Extract the [X, Y] coordinate from the center of the cell holding the provided text.  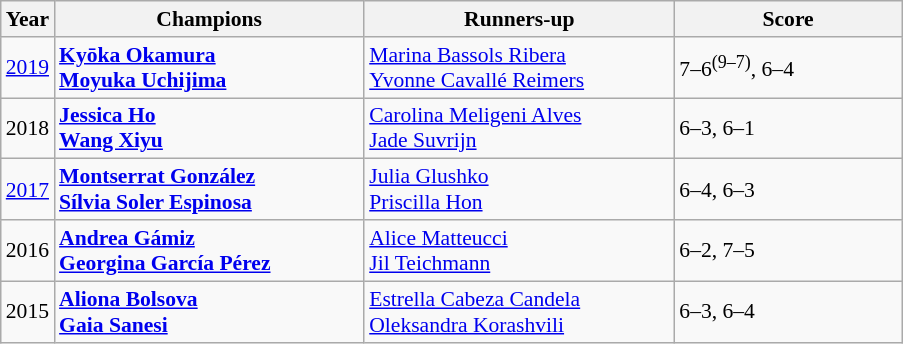
Alice Matteucci Jil Teichmann [519, 250]
6–3, 6–4 [788, 312]
Andrea Gámiz Georgina García Pérez [209, 250]
Champions [209, 19]
Runners-up [519, 19]
2017 [28, 190]
Year [28, 19]
7–6(9–7), 6–4 [788, 68]
Marina Bassols Ribera Yvonne Cavallé Reimers [519, 68]
Carolina Meligeni Alves Jade Suvrijn [519, 128]
Kyōka Okamura Moyuka Uchijima [209, 68]
Aliona Bolsova Gaia Sanesi [209, 312]
6–2, 7–5 [788, 250]
2019 [28, 68]
6–3, 6–1 [788, 128]
Score [788, 19]
2015 [28, 312]
Estrella Cabeza Candela Oleksandra Korashvili [519, 312]
Julia Glushko Priscilla Hon [519, 190]
6–4, 6–3 [788, 190]
Jessica Ho Wang Xiyu [209, 128]
2018 [28, 128]
Montserrat González Sílvia Soler Espinosa [209, 190]
2016 [28, 250]
